Return (x, y) of the center of cell containing provided text 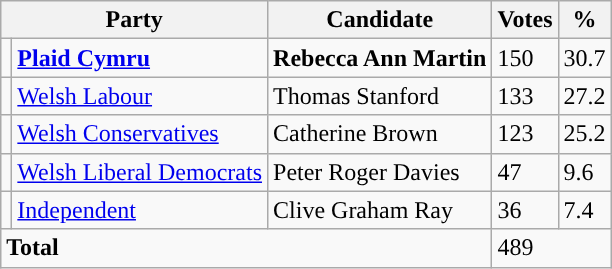
36 (525, 210)
Candidate (380, 20)
Welsh Labour (140, 96)
9.6 (584, 172)
Peter Roger Davies (380, 172)
133 (525, 96)
Total (246, 248)
27.2 (584, 96)
Welsh Liberal Democrats (140, 172)
150 (525, 58)
25.2 (584, 134)
Thomas Stanford (380, 96)
123 (525, 134)
47 (525, 172)
Clive Graham Ray (380, 210)
Welsh Conservatives (140, 134)
Plaid Cymru (140, 58)
Votes (525, 20)
489 (552, 248)
% (584, 20)
Party (134, 20)
7.4 (584, 210)
Rebecca Ann Martin (380, 58)
Catherine Brown (380, 134)
Independent (140, 210)
30.7 (584, 58)
